Provide the [X, Y] coordinate of the cell's center where the given text is located.  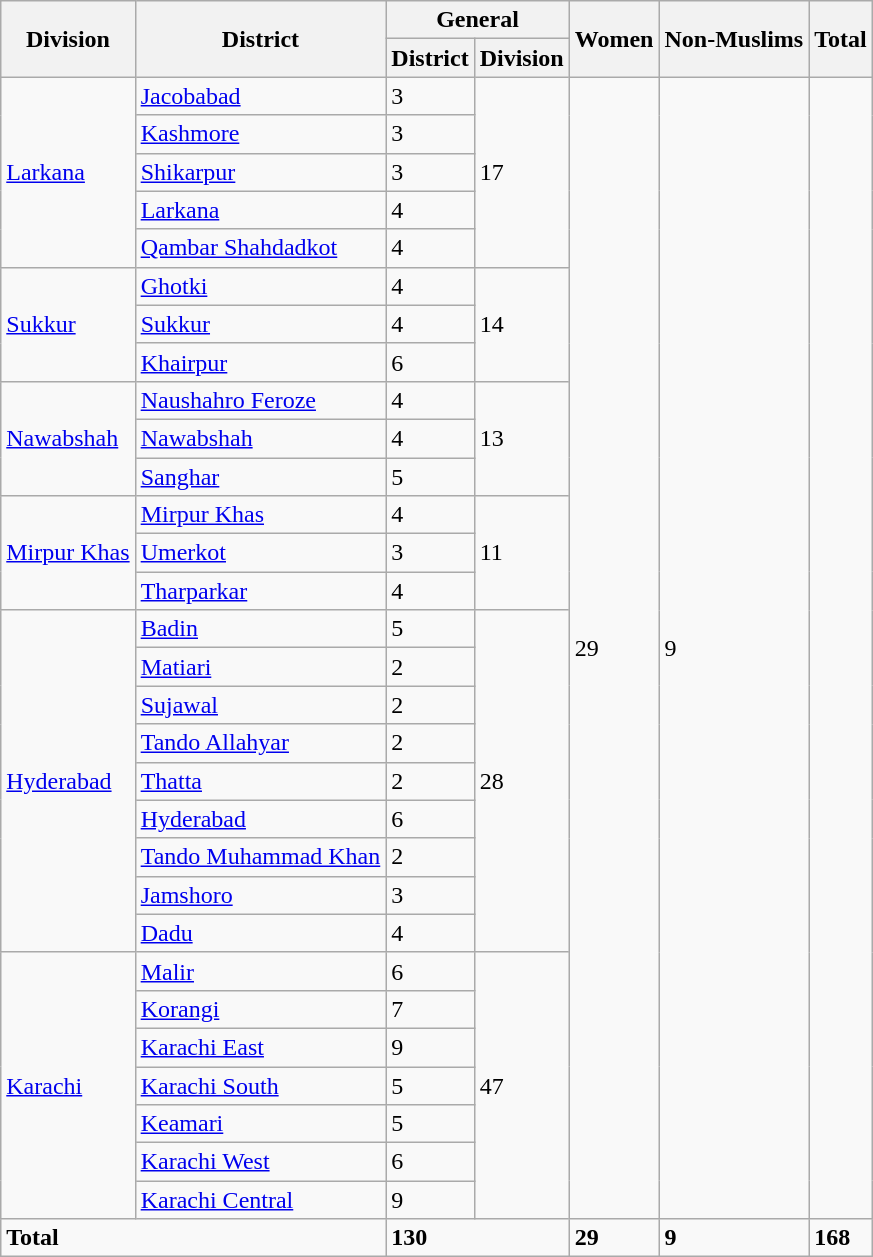
Jamshoro [260, 895]
Naushahro Feroze [260, 400]
Tando Allahyar [260, 743]
7 [430, 1009]
Malir [260, 971]
28 [522, 782]
47 [522, 1085]
Karachi West [260, 1162]
Karachi [68, 1085]
Non-Muslims [734, 39]
17 [522, 172]
11 [522, 553]
Matiari [260, 667]
Dadu [260, 933]
Keamari [260, 1124]
Karachi Central [260, 1200]
Tando Muhammad Khan [260, 857]
Tharparkar [260, 591]
Shikarpur [260, 172]
Karachi East [260, 1047]
General [478, 20]
Thatta [260, 781]
Ghotki [260, 286]
Sujawal [260, 705]
Badin [260, 629]
14 [522, 324]
Korangi [260, 1009]
13 [522, 438]
Kashmore [260, 134]
Sanghar [260, 477]
130 [478, 1238]
Umerkot [260, 553]
Khairpur [260, 362]
Karachi South [260, 1085]
168 [841, 1238]
Jacobabad [260, 96]
Qambar Shahdadkot [260, 248]
Women [614, 39]
